Output the [X, Y] coordinate of the center of the cell containing the given text.  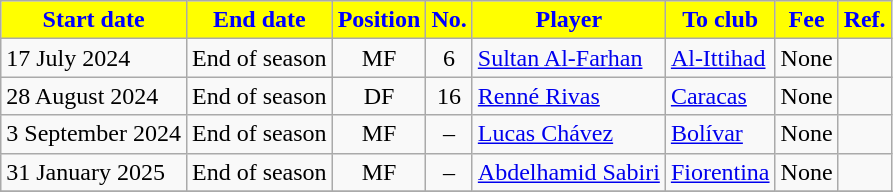
To club [720, 20]
Sultan Al-Farhan [568, 58]
28 August 2024 [94, 96]
Caracas [720, 96]
Renné Rivas [568, 96]
Lucas Chávez [568, 134]
No. [449, 20]
Ref. [864, 20]
Position [379, 20]
16 [449, 96]
3 September 2024 [94, 134]
6 [449, 58]
Bolívar [720, 134]
End date [259, 20]
Abdelhamid Sabiri [568, 172]
17 July 2024 [94, 58]
Fee [806, 20]
Player [568, 20]
Al-Ittihad [720, 58]
31 January 2025 [94, 172]
DF [379, 96]
Start date [94, 20]
Fiorentina [720, 172]
